Return the (X, Y) coordinate for the center point of the cell that contains the specified text.  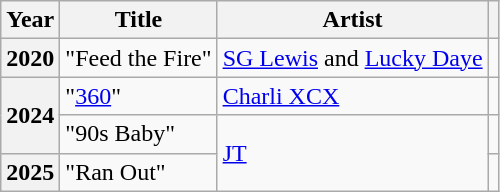
"360" (138, 96)
Title (138, 20)
2020 (30, 58)
"Ran Out" (138, 172)
JT (352, 153)
"90s Baby" (138, 134)
2025 (30, 172)
Charli XCX (352, 96)
Year (30, 20)
2024 (30, 115)
SG Lewis and Lucky Daye (352, 58)
"Feed the Fire" (138, 58)
Artist (352, 20)
